Return [X, Y] of the center of cell containing provided text 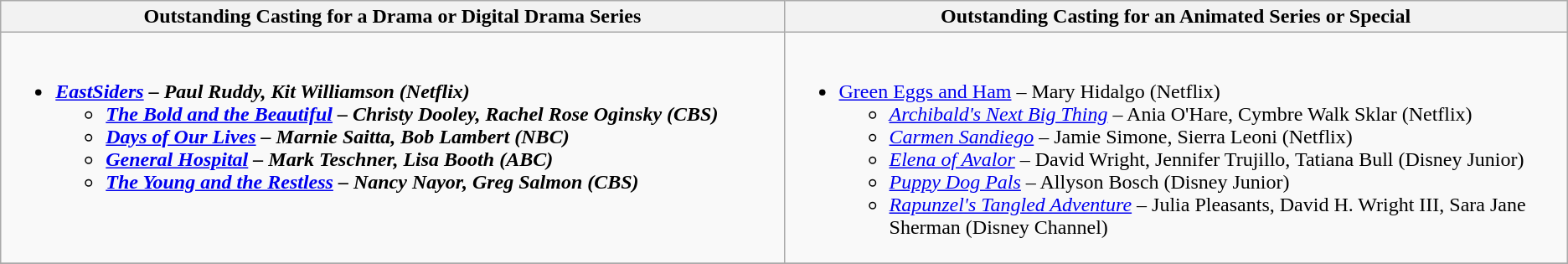
Outstanding Casting for a Drama or Digital Drama Series [392, 17]
Outstanding Casting for an Animated Series or Special [1176, 17]
